Determine the [X, Y] coordinate at the center of the cell enclosing the given text.  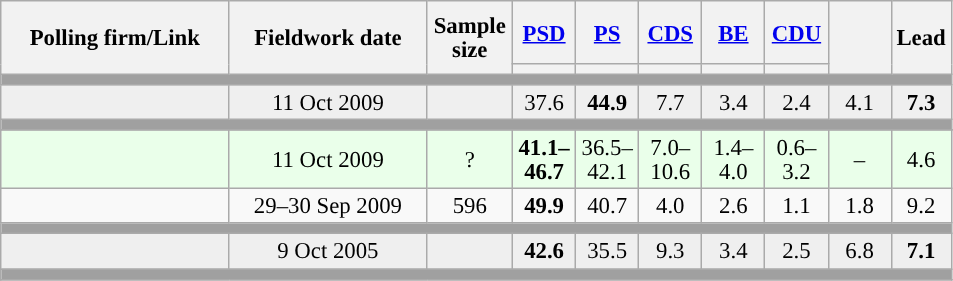
49.9 [544, 206]
7.0–10.6 [670, 160]
Polling firm/Link [115, 38]
4.1 [860, 102]
CDS [670, 32]
1.1 [796, 206]
– [860, 160]
40.7 [608, 206]
9.3 [670, 252]
9 Oct 2005 [328, 252]
41.1–46.7 [544, 160]
2.4 [796, 102]
PSD [544, 32]
BE [734, 32]
4.0 [670, 206]
7.7 [670, 102]
7.3 [921, 102]
PS [608, 32]
Fieldwork date [328, 38]
2.6 [734, 206]
37.6 [544, 102]
4.6 [921, 160]
29–30 Sep 2009 [328, 206]
596 [470, 206]
Lead [921, 38]
35.5 [608, 252]
9.2 [921, 206]
? [470, 160]
44.9 [608, 102]
0.6–3.2 [796, 160]
6.8 [860, 252]
7.1 [921, 252]
1.4–4.0 [734, 160]
2.5 [796, 252]
Sample size [470, 38]
36.5–42.1 [608, 160]
CDU [796, 32]
1.8 [860, 206]
42.6 [544, 252]
